Provide the [x, y] coordinate of the cell's center where the given text is located.  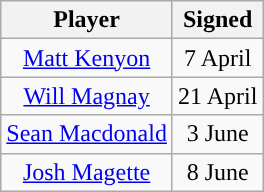
7 April [217, 58]
21 April [217, 96]
Matt Kenyon [87, 58]
8 June [217, 172]
Player [87, 20]
Josh Magette [87, 172]
Sean Macdonald [87, 134]
Signed [217, 20]
3 June [217, 134]
Will Magnay [87, 96]
